Identify which cell holds the provided text, then report its [X, Y] central coordinate. 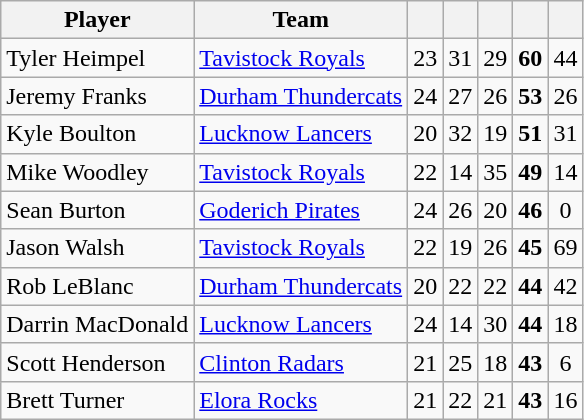
42 [566, 286]
Tyler Heimpel [98, 58]
Sean Burton [98, 210]
0 [566, 210]
35 [496, 172]
16 [566, 400]
Player [98, 20]
46 [530, 210]
Clinton Radars [301, 362]
49 [530, 172]
Rob LeBlanc [98, 286]
29 [496, 58]
27 [460, 96]
Jason Walsh [98, 248]
Darrin MacDonald [98, 324]
Scott Henderson [98, 362]
Brett Turner [98, 400]
60 [530, 58]
51 [530, 134]
Team [301, 20]
Elora Rocks [301, 400]
32 [460, 134]
6 [566, 362]
45 [530, 248]
Mike Woodley [98, 172]
23 [426, 58]
Goderich Pirates [301, 210]
53 [530, 96]
Kyle Boulton [98, 134]
25 [460, 362]
69 [566, 248]
30 [496, 324]
Jeremy Franks [98, 96]
